Capture the cell that displays the provided text and extract its [x, y] central coordinate. 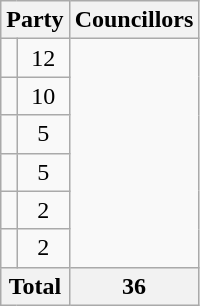
10 [43, 96]
12 [43, 58]
Total [35, 286]
Councillors [134, 20]
Party [35, 20]
36 [134, 286]
